Extract the (x, y) coordinate from the center of the cell holding the provided text.  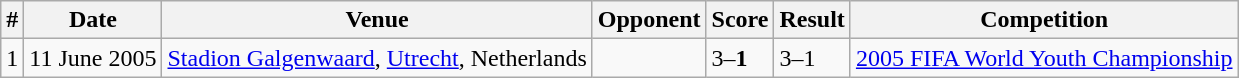
Result (812, 20)
1 (12, 58)
Score (740, 20)
Venue (377, 20)
# (12, 20)
Opponent (649, 20)
Competition (1044, 20)
Date (93, 20)
Stadion Galgenwaard, Utrecht, Netherlands (377, 58)
2005 FIFA World Youth Championship (1044, 58)
11 June 2005 (93, 58)
